Output the (x, y) coordinate of the center of the cell containing the given text.  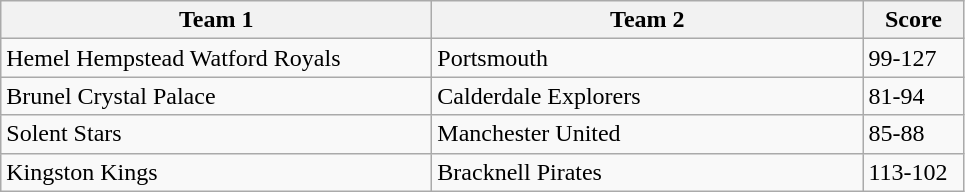
81-94 (914, 96)
Manchester United (648, 134)
Solent Stars (216, 134)
85-88 (914, 134)
99-127 (914, 58)
Brunel Crystal Palace (216, 96)
Calderdale Explorers (648, 96)
Team 1 (216, 20)
Kingston Kings (216, 172)
Bracknell Pirates (648, 172)
Hemel Hempstead Watford Royals (216, 58)
Portsmouth (648, 58)
Team 2 (648, 20)
Score (914, 20)
113-102 (914, 172)
